Search for the cell housing the specified text and yield its (x, y) center coordinate. 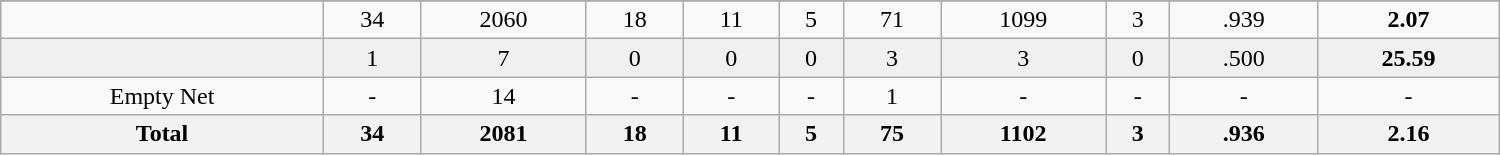
Empty Net (162, 96)
71 (892, 20)
2.16 (1408, 134)
.939 (1244, 20)
75 (892, 134)
2.07 (1408, 20)
.500 (1244, 58)
Total (162, 134)
2060 (504, 20)
2081 (504, 134)
.936 (1244, 134)
1102 (1024, 134)
14 (504, 96)
25.59 (1408, 58)
7 (504, 58)
1099 (1024, 20)
